Scan for the cell matching the given text and deliver its (x, y) coordinate at center. 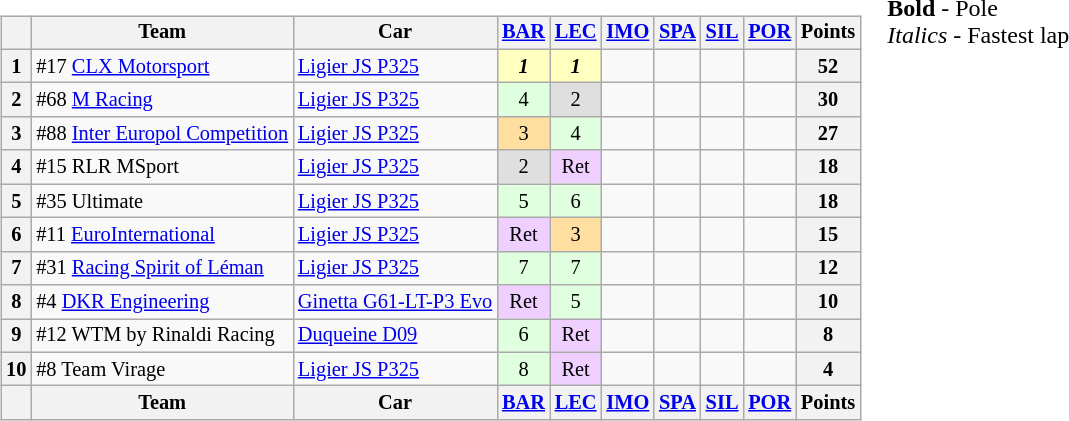
#4 DKR Engineering (162, 302)
#8 Team Virage (162, 369)
#12 WTM by Rinaldi Racing (162, 336)
Duqueine D09 (395, 336)
15 (828, 235)
52 (828, 66)
Ginetta G61-LT-P3 Evo (395, 302)
#88 Inter Europol Competition (162, 134)
#17 CLX Motorsport (162, 66)
30 (828, 100)
#15 RLR MSport (162, 167)
#31 Racing Spirit of Léman (162, 268)
#68 M Racing (162, 100)
#35 Ultimate (162, 201)
12 (828, 268)
27 (828, 134)
#11 EuroInternational (162, 235)
9 (16, 336)
